Determine the [X, Y] coordinate at the center of the cell enclosing the given text.  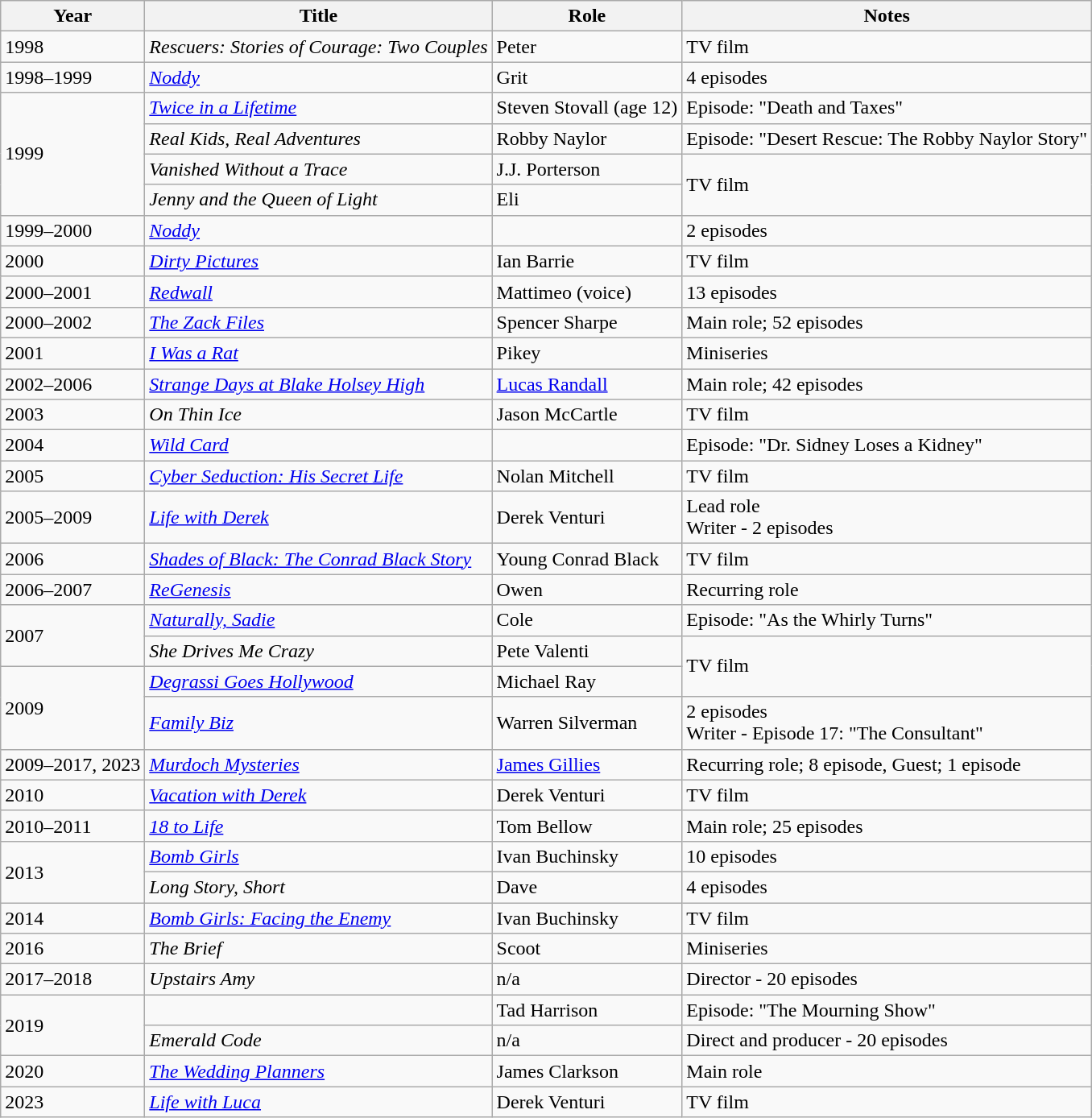
Bomb Girls: Facing the Enemy [319, 917]
Young Conrad Black [587, 559]
Notes [887, 16]
She Drives Me Crazy [319, 651]
2 episodes Writer - Episode 17: "The Consultant" [887, 723]
Tom Bellow [587, 826]
Cole [587, 620]
Jason McCartle [587, 415]
1998–1999 [72, 77]
Ian Barrie [587, 261]
Owen [587, 590]
Role [587, 16]
Main role; 25 episodes [887, 826]
18 to Life [319, 826]
James Gillies [587, 764]
Vanished Without a Trace [319, 169]
Lucas Randall [587, 384]
Eli [587, 200]
2007 [72, 636]
2014 [72, 917]
ReGenesis [319, 590]
Murdoch Mysteries [319, 764]
2023 [72, 1102]
Year [72, 16]
2016 [72, 949]
Emerald Code [319, 1041]
1999–2000 [72, 230]
Main role; 52 episodes [887, 322]
Mattimeo (voice) [587, 292]
Family Biz [319, 723]
James Clarkson [587, 1071]
Recurring role; 8 episode, Guest; 1 episode [887, 764]
The Zack Files [319, 322]
Lead role Writer - 2 episodes [887, 517]
Jenny and the Queen of Light [319, 200]
Steven Stovall (age 12) [587, 108]
Redwall [319, 292]
Recurring role [887, 590]
Twice in a Lifetime [319, 108]
2019 [72, 1025]
2000–2002 [72, 322]
Title [319, 16]
2009–2017, 2023 [72, 764]
Warren Silverman [587, 723]
Upstairs Amy [319, 979]
2000 [72, 261]
Pikey [587, 353]
J.J. Porterson [587, 169]
Dirty Pictures [319, 261]
The Wedding Planners [319, 1071]
Nolan Mitchell [587, 476]
1999 [72, 154]
Life with Derek [319, 517]
Long Story, Short [319, 887]
Episode: "Death and Taxes" [887, 108]
2009 [72, 707]
2020 [72, 1071]
Tad Harrison [587, 1010]
1998 [72, 47]
2005 [72, 476]
I Was a Rat [319, 353]
2010 [72, 795]
Peter [587, 47]
Pete Valenti [587, 651]
2006 [72, 559]
Spencer Sharpe [587, 322]
2013 [72, 872]
2010–2011 [72, 826]
2 episodes [887, 230]
Wild Card [319, 445]
Shades of Black: The Conrad Black Story [319, 559]
10 episodes [887, 856]
Episode: "As the Whirly Turns" [887, 620]
2004 [72, 445]
2001 [72, 353]
Cyber Seduction: His Secret Life [319, 476]
Main role; 42 episodes [887, 384]
13 episodes [887, 292]
Life with Luca [319, 1102]
2000–2001 [72, 292]
Episode: "Desert Rescue: The Robby Naylor Story" [887, 139]
Director - 20 episodes [887, 979]
Episode: "The Mourning Show" [887, 1010]
Real Kids, Real Adventures [319, 139]
Strange Days at Blake Holsey High [319, 384]
Degrassi Goes Hollywood [319, 681]
Episode: "Dr. Sidney Loses a Kidney" [887, 445]
Scoot [587, 949]
Direct and producer - 20 episodes [887, 1041]
Dave [587, 887]
Michael Ray [587, 681]
The Brief [319, 949]
Main role [887, 1071]
Robby Naylor [587, 139]
2017–2018 [72, 979]
Vacation with Derek [319, 795]
Grit [587, 77]
2002–2006 [72, 384]
2005–2009 [72, 517]
2006–2007 [72, 590]
2003 [72, 415]
Naturally, Sadie [319, 620]
Bomb Girls [319, 856]
On Thin Ice [319, 415]
Rescuers: Stories of Courage: Two Couples [319, 47]
